Capture the cell that displays the provided text and extract its (X, Y) central coordinate. 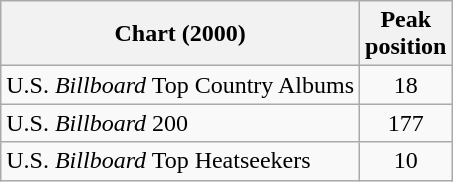
10 (406, 161)
177 (406, 123)
U.S. Billboard 200 (180, 123)
Chart (2000) (180, 34)
U.S. Billboard Top Country Albums (180, 85)
Peakposition (406, 34)
18 (406, 85)
U.S. Billboard Top Heatseekers (180, 161)
